Pinpoint the cell where the given text exists, returning its (X, Y) midpoint coordinate. 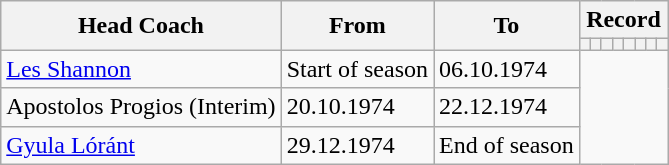
22.12.1974 (507, 107)
29.12.1974 (357, 145)
Head Coach (141, 26)
Record (623, 20)
From (357, 26)
Apostolos Progios (Interim) (141, 107)
End of season (507, 145)
20.10.1974 (357, 107)
06.10.1974 (507, 69)
Gyula Lóránt (141, 145)
To (507, 26)
Les Shannon (141, 69)
Start of season (357, 69)
